From the cell containing the given text, extract its center point as (x, y) coordinate. 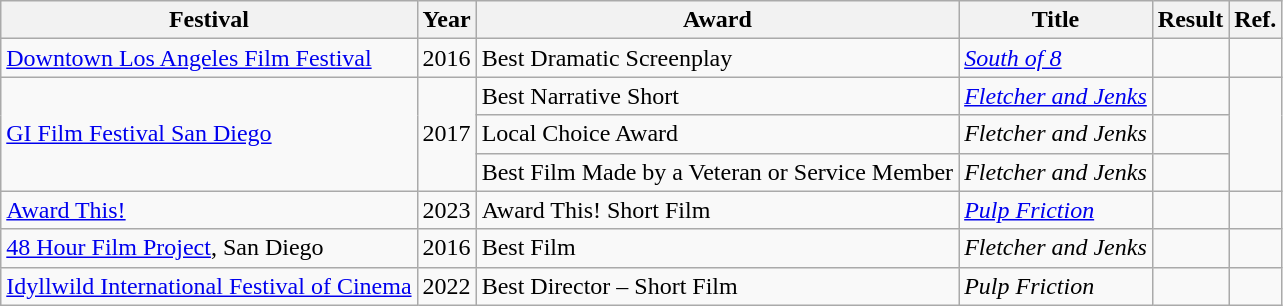
Best Director – Short Film (718, 286)
Best Dramatic Screenplay (718, 58)
Result (1190, 20)
Title (1056, 20)
2017 (446, 134)
Ref. (1256, 20)
Award This! (209, 210)
Year (446, 20)
Award (718, 20)
Idyllwild International Festival of Cinema (209, 286)
GI Film Festival San Diego (209, 134)
Festival (209, 20)
2023 (446, 210)
Best Film (718, 248)
Local Choice Award (718, 134)
Best Film Made by a Veteran or Service Member (718, 172)
Downtown Los Angeles Film Festival (209, 58)
2022 (446, 286)
48 Hour Film Project, San Diego (209, 248)
Best Narrative Short (718, 96)
South of 8 (1056, 58)
Award This! Short Film (718, 210)
